Locate the cell with the specified text and output its [X, Y] center coordinate. 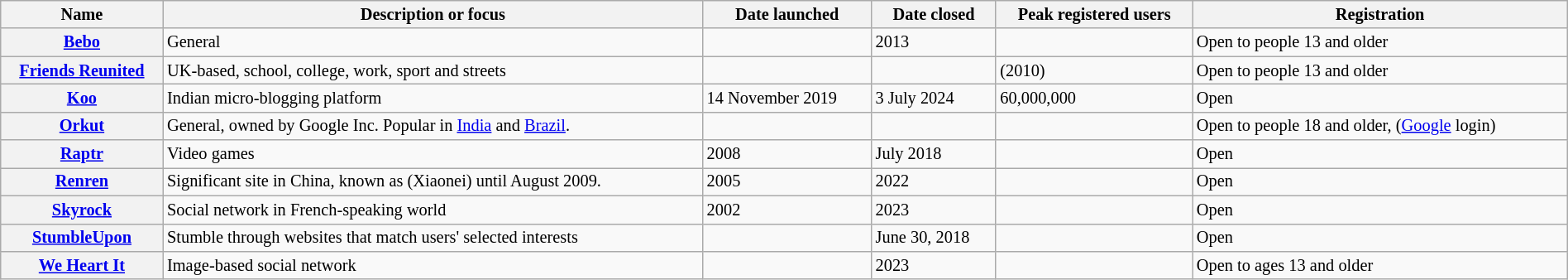
Significant site in China, known as (Xiaonei) until August 2009. [433, 181]
2002 [787, 210]
Registration [1379, 14]
60,000,000 [1094, 98]
Bebo [82, 42]
Description or focus [433, 14]
14 November 2019 [787, 98]
Renren [82, 181]
June 30, 2018 [935, 238]
Indian micro-blogging platform [433, 98]
Image-based social network [433, 265]
Social network in French-speaking world [433, 210]
Open to people 18 and older, (Google login) [1379, 126]
2005 [787, 181]
3 July 2024 [935, 98]
Peak registered users [1094, 14]
Orkut [82, 126]
Date closed [935, 14]
UK-based, school, college, work, sport and streets [433, 70]
July 2018 [935, 154]
(2010) [1094, 70]
StumbleUpon [82, 238]
General, owned by Google Inc. Popular in India and Brazil. [433, 126]
Name [82, 14]
General [433, 42]
Skyrock [82, 210]
2008 [787, 154]
2022 [935, 181]
Stumble through websites that match users' selected interests [433, 238]
Friends Reunited [82, 70]
We Heart It [82, 265]
Open to ages 13 and older [1379, 265]
Date launched [787, 14]
Raptr [82, 154]
2013 [935, 42]
Video games [433, 154]
Koo [82, 98]
